Capture the cell that displays the provided text and extract its (X, Y) central coordinate. 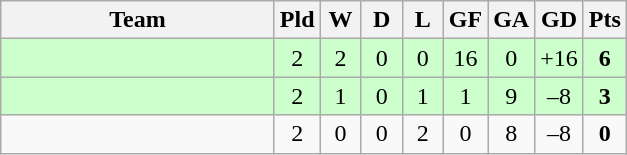
8 (512, 134)
GF (465, 20)
3 (604, 96)
D (382, 20)
GA (512, 20)
6 (604, 58)
W (340, 20)
Pts (604, 20)
GD (560, 20)
9 (512, 96)
16 (465, 58)
Pld (297, 20)
Team (138, 20)
L (422, 20)
+16 (560, 58)
